Find where the given text appears and provide that cell's center as [x, y] coordinate. 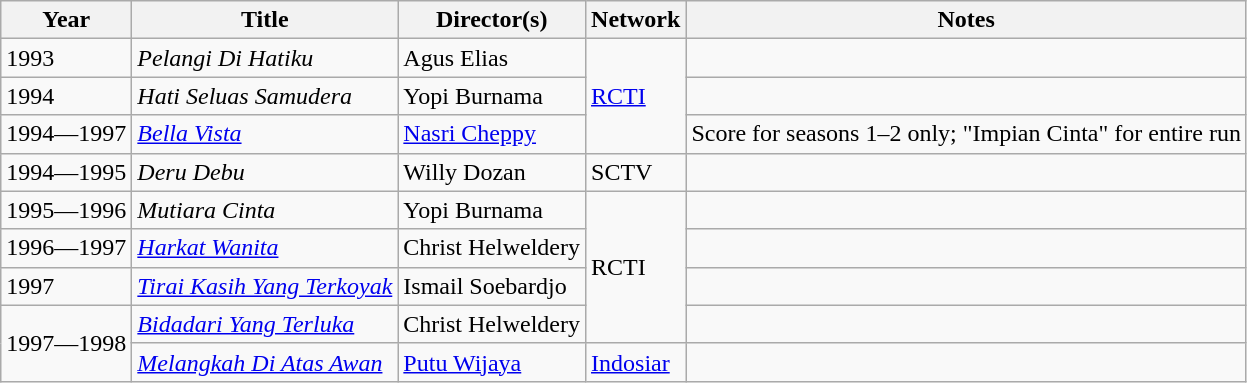
Score for seasons 1–2 only; "Impian Cinta" for entire run [966, 134]
Agus Elias [492, 58]
Ismail Soebardjo [492, 286]
1994—1997 [66, 134]
Nasri Cheppy [492, 134]
Willy Dozan [492, 172]
Hati Seluas Samudera [265, 96]
Director(s) [492, 20]
Mutiara Cinta [265, 210]
Notes [966, 20]
Tirai Kasih Yang Terkoyak [265, 286]
1994 [66, 96]
1997—1998 [66, 343]
Year [66, 20]
Bella Vista [265, 134]
Pelangi Di Hatiku [265, 58]
Harkat Wanita [265, 248]
Melangkah Di Atas Awan [265, 362]
Bidadari Yang Terluka [265, 324]
1997 [66, 286]
Title [265, 20]
1994—1995 [66, 172]
1995—1996 [66, 210]
Indosiar [636, 362]
Putu Wijaya [492, 362]
Deru Debu [265, 172]
Network [636, 20]
1993 [66, 58]
1996—1997 [66, 248]
SCTV [636, 172]
